Extract the [x, y] coordinate from the center of the cell holding the provided text.  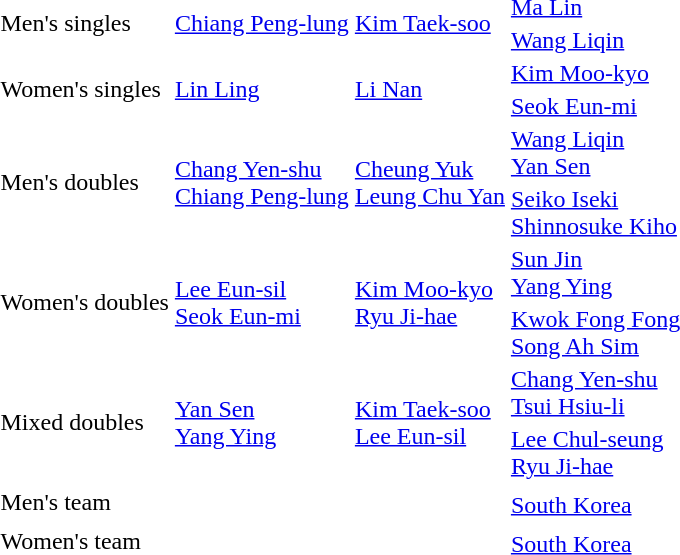
Li Nan [430, 90]
Yan Sen Yang Ying [262, 422]
Lee Eun-sil Seok Eun-mi [262, 302]
Lin Ling [262, 90]
Kim Taek-soo Lee Eun-sil [430, 422]
Chang Yen-shu Chiang Peng-lung [262, 182]
Cheung Yuk Leung Chu Yan [430, 182]
Kim Moo-kyo Ryu Ji-hae [430, 302]
